Search for the cell housing the specified text and yield its [X, Y] center coordinate. 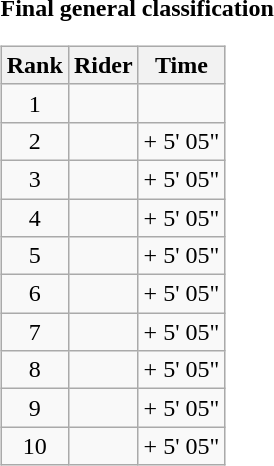
7 [34, 332]
10 [34, 446]
5 [34, 256]
2 [34, 141]
3 [34, 179]
4 [34, 217]
9 [34, 408]
Rank [34, 65]
8 [34, 370]
6 [34, 294]
Time [182, 65]
Rider [103, 65]
1 [34, 103]
